Identify which cell holds the provided text, then report its (x, y) central coordinate. 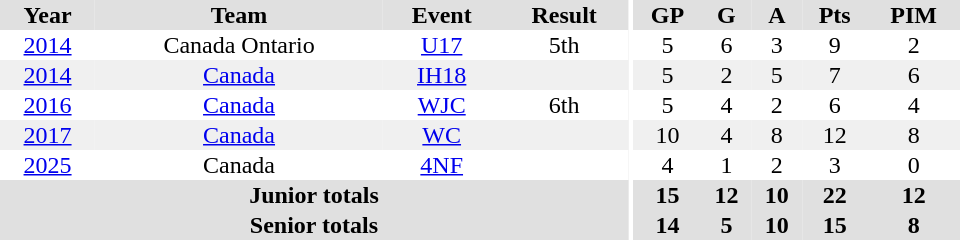
Pts (834, 15)
2016 (48, 105)
5th (564, 45)
22 (834, 195)
IH18 (442, 75)
GP (668, 15)
9 (834, 45)
WC (442, 135)
0 (914, 165)
7 (834, 75)
Event (442, 15)
1 (726, 165)
G (726, 15)
Team (239, 15)
Year (48, 15)
6th (564, 105)
Junior totals (314, 195)
U17 (442, 45)
4NF (442, 165)
Senior totals (314, 225)
A (777, 15)
2017 (48, 135)
Result (564, 15)
PIM (914, 15)
Canada Ontario (239, 45)
WJC (442, 105)
2025 (48, 165)
14 (668, 225)
